For the text-containing cell, return its midpoint in [X, Y] coordinate format. 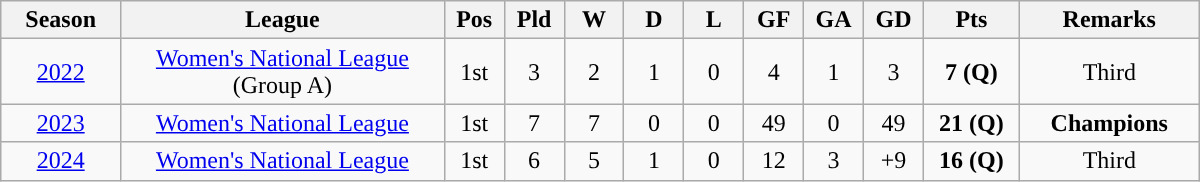
Remarks [1109, 20]
Season [61, 20]
GF [774, 20]
5 [594, 161]
Pts [971, 20]
2 [594, 72]
16 (Q) [971, 161]
League [283, 20]
21 (Q) [971, 123]
L [714, 20]
7 (Q) [971, 72]
Pld [534, 20]
2024 [61, 161]
Pos [474, 20]
Champions [1109, 123]
Women's National League(Group A) [283, 72]
GA [834, 20]
12 [774, 161]
W [594, 20]
2022 [61, 72]
6 [534, 161]
4 [774, 72]
2023 [61, 123]
GD [894, 20]
D [654, 20]
+9 [894, 161]
